Pinpoint the cell where the given text exists, returning its [X, Y] midpoint coordinate. 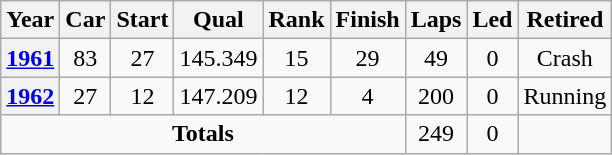
249 [436, 134]
Start [142, 20]
Retired [565, 20]
83 [86, 58]
Rank [296, 20]
Totals [203, 134]
145.349 [218, 58]
200 [436, 96]
Finish [368, 20]
29 [368, 58]
Car [86, 20]
Crash [565, 58]
1962 [30, 96]
4 [368, 96]
Led [492, 20]
1961 [30, 58]
49 [436, 58]
Laps [436, 20]
15 [296, 58]
Running [565, 96]
Qual [218, 20]
147.209 [218, 96]
Year [30, 20]
